Detect which cell encompasses the target text, then output its [X, Y] center coordinate. 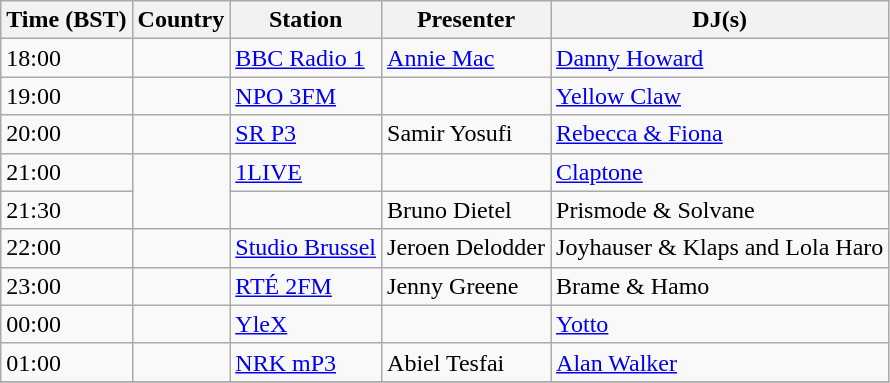
Danny Howard [720, 58]
01:00 [66, 362]
Yotto [720, 324]
20:00 [66, 134]
Jeroen Delodder [466, 248]
Presenter [466, 20]
RTÉ 2FM [306, 286]
00:00 [66, 324]
Prismode & Solvane [720, 210]
Country [181, 20]
Yellow Claw [720, 96]
Time (BST) [66, 20]
Jenny Greene [466, 286]
DJ(s) [720, 20]
Annie Mac [466, 58]
Abiel Tesfai [466, 362]
18:00 [66, 58]
Studio Brussel [306, 248]
NRK mP3 [306, 362]
19:00 [66, 96]
SR P3 [306, 134]
Bruno Dietel [466, 210]
21:30 [66, 210]
Alan Walker [720, 362]
Brame & Hamo [720, 286]
NPO 3FM [306, 96]
23:00 [66, 286]
Rebecca & Fiona [720, 134]
Claptone [720, 172]
Joyhauser & Klaps and Lola Haro [720, 248]
21:00 [66, 172]
BBC Radio 1 [306, 58]
YleX [306, 324]
1LIVE [306, 172]
Station [306, 20]
22:00 [66, 248]
Samir Yosufi [466, 134]
